Scan for the cell matching the given text and deliver its [X, Y] coordinate at center. 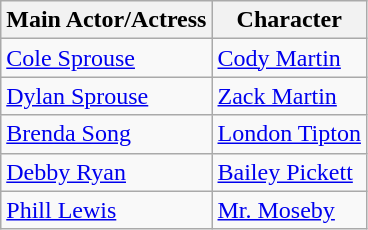
Brenda Song [106, 134]
Character [289, 20]
Debby Ryan [106, 172]
Phill Lewis [106, 210]
Mr. Moseby [289, 210]
Dylan Sprouse [106, 96]
Main Actor/Actress [106, 20]
Cody Martin [289, 58]
Cole Sprouse [106, 58]
London Tipton [289, 134]
Bailey Pickett [289, 172]
Zack Martin [289, 96]
